Detect which cell encompasses the target text, then output its (x, y) center coordinate. 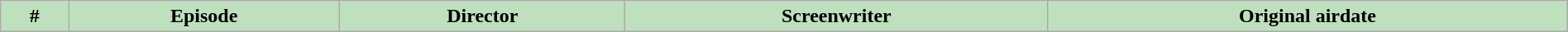
Original airdate (1308, 16)
Screenwriter (837, 16)
Episode (204, 16)
Director (483, 16)
# (35, 16)
